Output the (X, Y) coordinate of the center of the cell containing the given text.  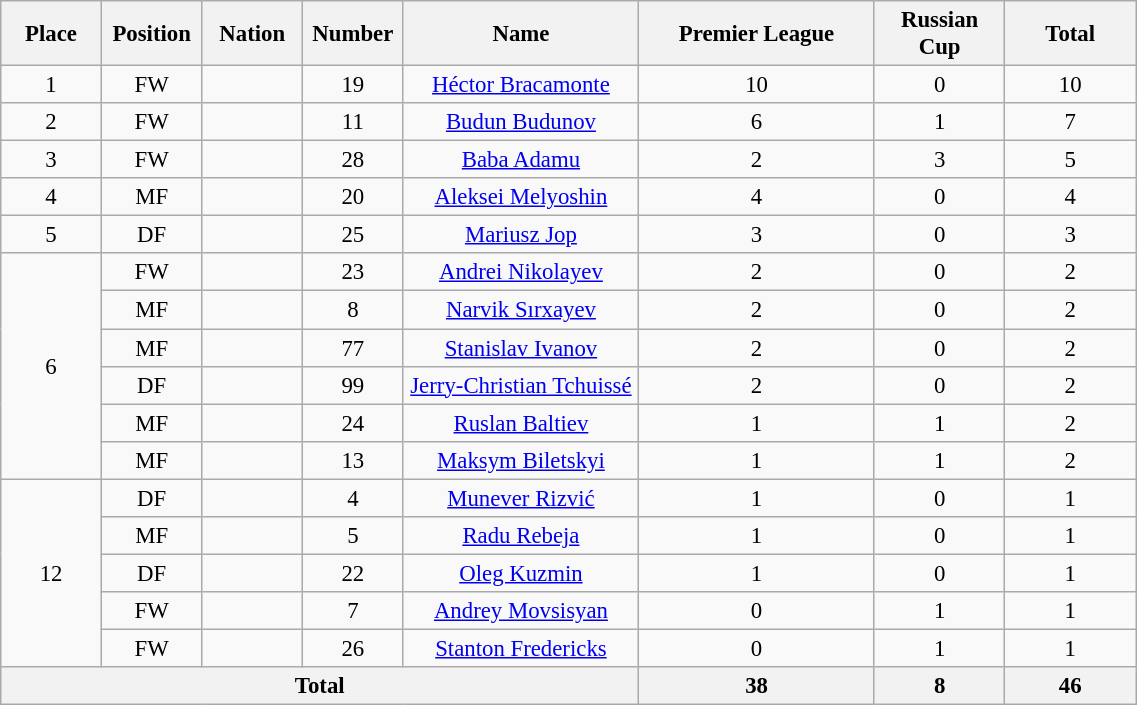
Andrey Movsisyan (521, 611)
26 (354, 648)
Narvik Sırxayev (521, 310)
Premier League (757, 34)
23 (354, 273)
Stanislav Ivanov (521, 348)
Number (354, 34)
28 (354, 160)
Héctor Bracamonte (521, 85)
38 (757, 686)
Andrei Nikolayev (521, 273)
Mariusz Jop (521, 235)
99 (354, 385)
Budun Budunov (521, 122)
25 (354, 235)
11 (354, 122)
Jerry-Christian Tchuissé (521, 385)
Radu Rebeja (521, 536)
Position (152, 34)
Stanton Fredericks (521, 648)
46 (1070, 686)
Munever Rizvić (521, 498)
Ruslan Baltiev (521, 423)
13 (354, 460)
Baba Adamu (521, 160)
Oleg Kuzmin (521, 573)
Russian Cup (940, 34)
19 (354, 85)
Aleksei Melyoshin (521, 197)
20 (354, 197)
22 (354, 573)
Nation (252, 34)
24 (354, 423)
Maksym Biletskyi (521, 460)
77 (354, 348)
12 (52, 573)
Name (521, 34)
Place (52, 34)
